Search for the cell housing the specified text and yield its [x, y] center coordinate. 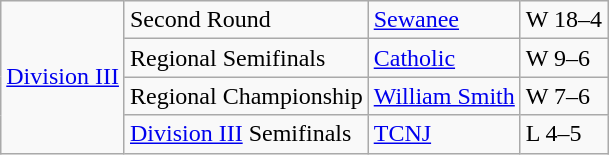
L 4–5 [564, 134]
Sewanee [444, 20]
W 7–6 [564, 96]
W 18–4 [564, 20]
William Smith [444, 96]
Second Round [246, 20]
Division III [63, 77]
Regional Championship [246, 96]
TCNJ [444, 134]
W 9–6 [564, 58]
Division III Semifinals [246, 134]
Catholic [444, 58]
Regional Semifinals [246, 58]
